Return [x, y] of the center of cell containing provided text 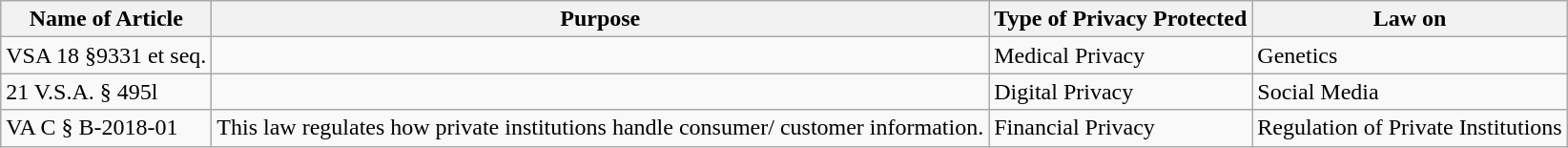
Social Media [1410, 92]
Regulation of Private Institutions [1410, 128]
VSA 18 §9331 et seq. [107, 55]
Genetics [1410, 55]
Medical Privacy [1121, 55]
21 V.S.A. § 495l [107, 92]
VA C § B-2018-01 [107, 128]
Purpose [601, 19]
This law regulates how private institutions handle consumer/ customer information. [601, 128]
Digital Privacy [1121, 92]
Name of Article [107, 19]
Type of Privacy Protected [1121, 19]
Law on [1410, 19]
Financial Privacy [1121, 128]
